Output the [X, Y] coordinate of the center of the cell containing the given text.  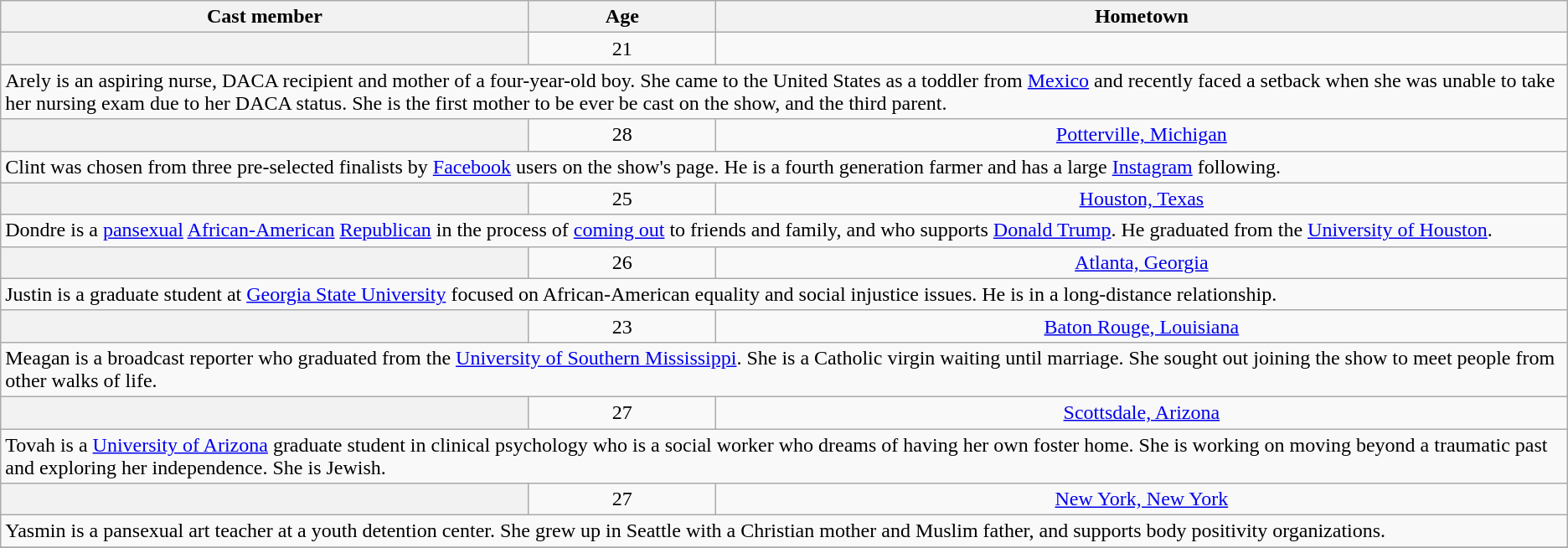
Cast member [265, 17]
Atlanta, Georgia [1141, 262]
New York, New York [1141, 499]
23 [622, 326]
Baton Rouge, Louisiana [1141, 326]
Hometown [1141, 17]
26 [622, 262]
25 [622, 199]
Potterville, Michigan [1141, 135]
Scottsdale, Arizona [1141, 412]
21 [622, 49]
Age [622, 17]
28 [622, 135]
Houston, Texas [1141, 199]
